Find where the given text appears and provide that cell's center as (x, y) coordinate. 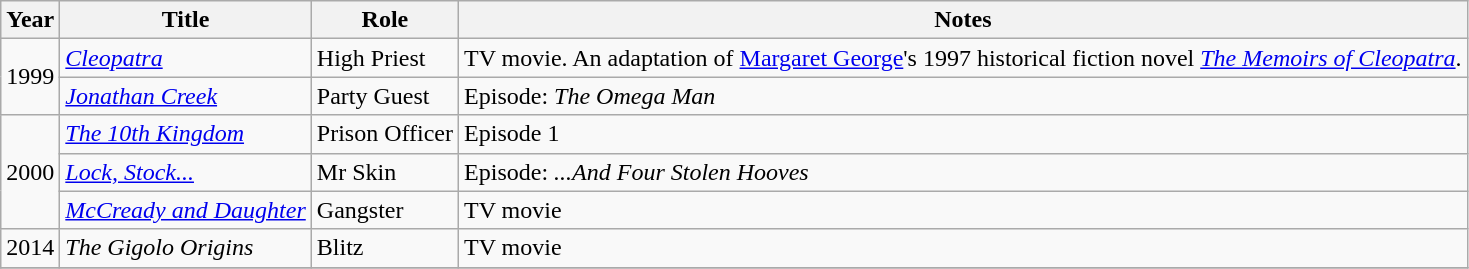
2000 (30, 172)
Lock, Stock... (186, 172)
Episode 1 (964, 134)
Title (186, 20)
The Gigolo Origins (186, 248)
Blitz (384, 248)
Notes (964, 20)
Episode: The Omega Man (964, 96)
Party Guest (384, 96)
Prison Officer (384, 134)
1999 (30, 77)
TV movie. An adaptation of Margaret George's 1997 historical fiction novel The Memoirs of Cleopatra. (964, 58)
Episode: ...And Four Stolen Hooves (964, 172)
Cleopatra (186, 58)
High Priest (384, 58)
The 10th Kingdom (186, 134)
Jonathan Creek (186, 96)
McCready and Daughter (186, 210)
2014 (30, 248)
Gangster (384, 210)
Role (384, 20)
Year (30, 20)
Mr Skin (384, 172)
